Provide the (x, y) coordinate of the cell's center where the given text is located.  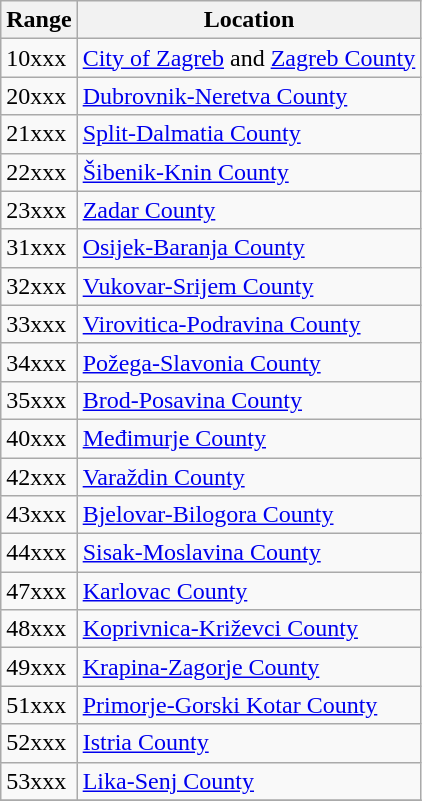
32xxx (39, 286)
34xxx (39, 362)
Šibenik-Knin County (249, 172)
Bjelovar-Bilogora County (249, 515)
21xxx (39, 134)
Međimurje County (249, 438)
City of Zagreb and Zagreb County (249, 58)
31xxx (39, 248)
10xxx (39, 58)
Range (39, 20)
43xxx (39, 515)
Krapina-Zagorje County (249, 667)
23xxx (39, 210)
20xxx (39, 96)
Dubrovnik-Neretva County (249, 96)
Osijek-Baranja County (249, 248)
Primorje-Gorski Kotar County (249, 705)
Vukovar-Srijem County (249, 286)
Location (249, 20)
22xxx (39, 172)
42xxx (39, 477)
44xxx (39, 553)
40xxx (39, 438)
48xxx (39, 629)
52xxx (39, 743)
Karlovac County (249, 591)
Sisak-Moslavina County (249, 553)
Virovitica-Podravina County (249, 324)
47xxx (39, 591)
Split-Dalmatia County (249, 134)
Lika-Senj County (249, 781)
51xxx (39, 705)
49xxx (39, 667)
Požega-Slavonia County (249, 362)
Istria County (249, 743)
Varaždin County (249, 477)
53xxx (39, 781)
33xxx (39, 324)
Zadar County (249, 210)
Koprivnica-Križevci County (249, 629)
35xxx (39, 400)
Brod-Posavina County (249, 400)
